Determine the [X, Y] coordinate at the center of the cell enclosing the given text.  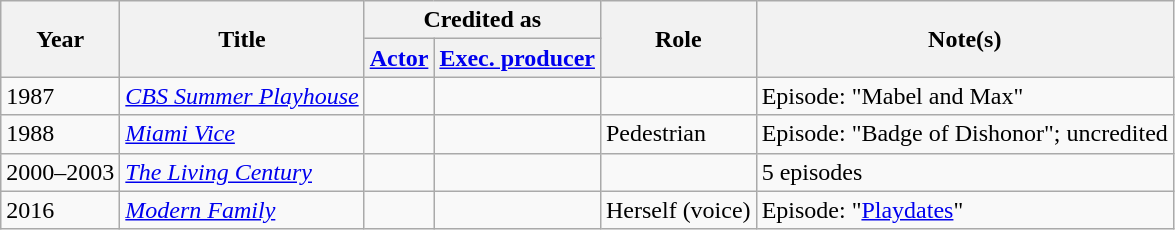
1987 [60, 96]
Title [242, 39]
1988 [60, 134]
Note(s) [964, 39]
Miami Vice [242, 134]
Actor [399, 58]
Episode: "Badge of Dishonor"; uncredited [964, 134]
Exec. producer [518, 58]
2016 [60, 210]
2000–2003 [60, 172]
The Living Century [242, 172]
5 episodes [964, 172]
Episode: "Playdates" [964, 210]
Pedestrian [678, 134]
Herself (voice) [678, 210]
Episode: "Mabel and Max" [964, 96]
Role [678, 39]
Credited as [482, 20]
CBS Summer Playhouse [242, 96]
Modern Family [242, 210]
Year [60, 39]
